From the cell containing the given text, extract its center point as [X, Y] coordinate. 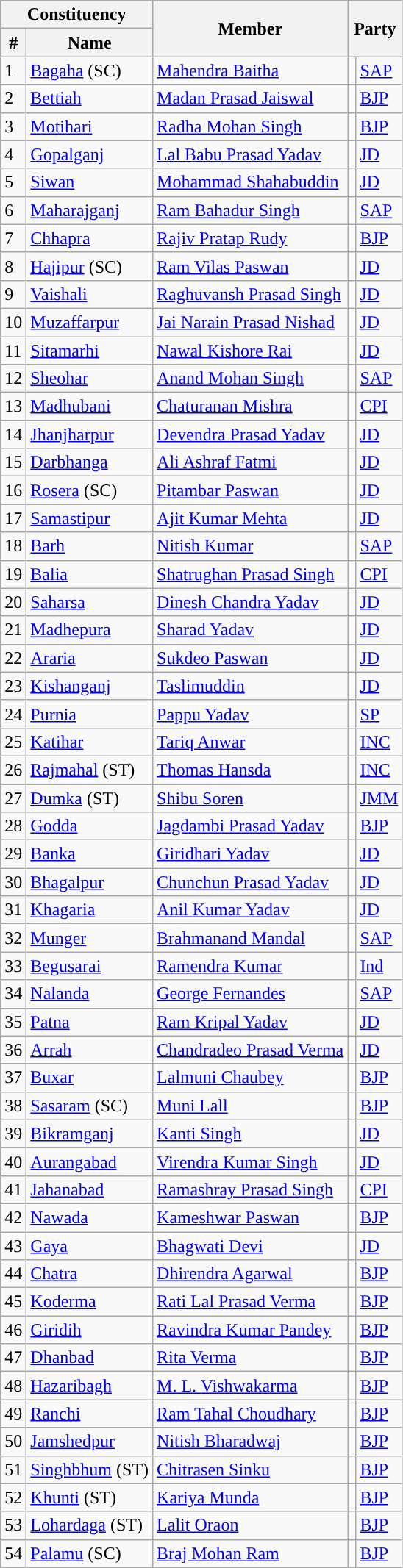
43 [13, 1246]
Kariya Munda [250, 1497]
Balia [90, 574]
Tariq Anwar [250, 742]
48 [13, 1386]
Arrah [90, 1050]
31 [13, 910]
Kanti Singh [250, 1134]
Lal Babu Prasad Yadav [250, 154]
Barh [90, 546]
52 [13, 1497]
Constituency [76, 15]
Mohammad Shahabuddin [250, 182]
Samastipur [90, 518]
40 [13, 1161]
Hajipur (SC) [90, 266]
Ram Tahal Choudhary [250, 1414]
6 [13, 210]
Ravindra Kumar Pandey [250, 1330]
42 [13, 1217]
51 [13, 1469]
Chhapra [90, 238]
Kameshwar Paswan [250, 1217]
M. L. Vishwakarma [250, 1386]
# [13, 43]
Ajit Kumar Mehta [250, 518]
Dhirendra Agarwal [250, 1274]
Godda [90, 826]
Aurangabad [90, 1161]
Patna [90, 1022]
Rajmahal (ST) [90, 770]
Raghuvansh Prasad Singh [250, 294]
28 [13, 826]
Braj Mohan Ram [250, 1553]
Party [375, 29]
Nitish Kumar [250, 546]
Madhubani [90, 407]
20 [13, 602]
Dhanbad [90, 1358]
Bhagwati Devi [250, 1246]
4 [13, 154]
Rosera (SC) [90, 490]
30 [13, 882]
25 [13, 742]
Hazaribagh [90, 1386]
9 [13, 294]
53 [13, 1525]
Chaturanan Mishra [250, 407]
Anand Mohan Singh [250, 379]
49 [13, 1414]
Shibu Soren [250, 798]
Nalanda [90, 994]
Ramashray Prasad Singh [250, 1189]
32 [13, 938]
Saharsa [90, 602]
George Fernandes [250, 994]
47 [13, 1358]
Banka [90, 854]
29 [13, 854]
Koderma [90, 1302]
33 [13, 966]
Ali Ashraf Fatmi [250, 462]
11 [13, 351]
34 [13, 994]
Siwan [90, 182]
Jai Narain Prasad Nishad [250, 322]
Chitrasen Sinku [250, 1469]
Nawal Kishore Rai [250, 351]
Radha Mohan Singh [250, 126]
Rajiv Pratap Rudy [250, 238]
41 [13, 1189]
Ranchi [90, 1414]
Motihari [90, 126]
21 [13, 630]
10 [13, 322]
50 [13, 1442]
Maharajganj [90, 210]
Giridih [90, 1330]
Devendra Prasad Yadav [250, 434]
13 [13, 407]
15 [13, 462]
Sitamarhi [90, 351]
12 [13, 379]
26 [13, 770]
Katihar [90, 742]
Pappu Yadav [250, 714]
JMM [379, 798]
Nawada [90, 1217]
36 [13, 1050]
Bettiah [90, 99]
8 [13, 266]
Brahmanand Mandal [250, 938]
Member [250, 29]
Rati Lal Prasad Verma [250, 1302]
Name [90, 43]
37 [13, 1078]
Vaishali [90, 294]
Ram Kripal Yadav [250, 1022]
Muzaffarpur [90, 322]
Shatrughan Prasad Singh [250, 574]
16 [13, 490]
Bagaha (SC) [90, 71]
Rita Verma [250, 1358]
Bhagalpur [90, 882]
38 [13, 1106]
Begusarai [90, 966]
1 [13, 71]
Sheohar [90, 379]
Virendra Kumar Singh [250, 1161]
22 [13, 658]
Lohardaga (ST) [90, 1525]
Thomas Hansda [250, 770]
Munger [90, 938]
Sharad Yadav [250, 630]
Bikramganj [90, 1134]
45 [13, 1302]
Dumka (ST) [90, 798]
Anil Kumar Yadav [250, 910]
Sasaram (SC) [90, 1106]
Pitambar Paswan [250, 490]
Singhbhum (ST) [90, 1469]
5 [13, 182]
46 [13, 1330]
14 [13, 434]
Lalit Oraon [250, 1525]
39 [13, 1134]
Taslimuddin [250, 686]
Madhepura [90, 630]
Ind [379, 966]
35 [13, 1022]
Buxar [90, 1078]
3 [13, 126]
24 [13, 714]
Chandradeo Prasad Verma [250, 1050]
Mahendra Baitha [250, 71]
2 [13, 99]
44 [13, 1274]
Gaya [90, 1246]
Khagaria [90, 910]
Giridhari Yadav [250, 854]
54 [13, 1553]
Dinesh Chandra Yadav [250, 602]
Gopalganj [90, 154]
Muni Lall [250, 1106]
Ramendra Kumar [250, 966]
Nitish Bharadwaj [250, 1442]
Ram Bahadur Singh [250, 210]
Jagdambi Prasad Yadav [250, 826]
Chatra [90, 1274]
Khunti (ST) [90, 1497]
Purnia [90, 714]
Araria [90, 658]
27 [13, 798]
Ram Vilas Paswan [250, 266]
Darbhanga [90, 462]
Palamu (SC) [90, 1553]
7 [13, 238]
23 [13, 686]
Jhanjharpur [90, 434]
19 [13, 574]
Lalmuni Chaubey [250, 1078]
Chunchun Prasad Yadav [250, 882]
Jahanabad [90, 1189]
18 [13, 546]
SP [379, 714]
Kishanganj [90, 686]
Sukdeo Paswan [250, 658]
17 [13, 518]
Madan Prasad Jaiswal [250, 99]
Jamshedpur [90, 1442]
